Extract the (x, y) coordinate from the center of the cell holding the provided text.  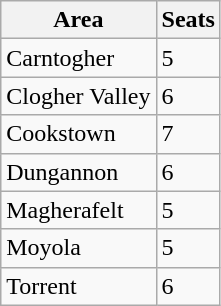
Dungannon (78, 172)
Clogher Valley (78, 96)
Moyola (78, 248)
Torrent (78, 286)
Magherafelt (78, 210)
Carntogher (78, 58)
Area (78, 20)
Cookstown (78, 134)
7 (188, 134)
Seats (188, 20)
